Capture the cell that displays the provided text and extract its (x, y) central coordinate. 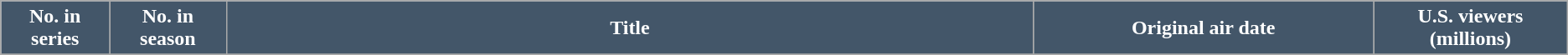
Original air date (1204, 28)
U.S. viewers(millions) (1471, 28)
Title (630, 28)
No. inseason (168, 28)
No. inseries (55, 28)
